Return the (x, y) coordinate for the center point of the cell that contains the specified text.  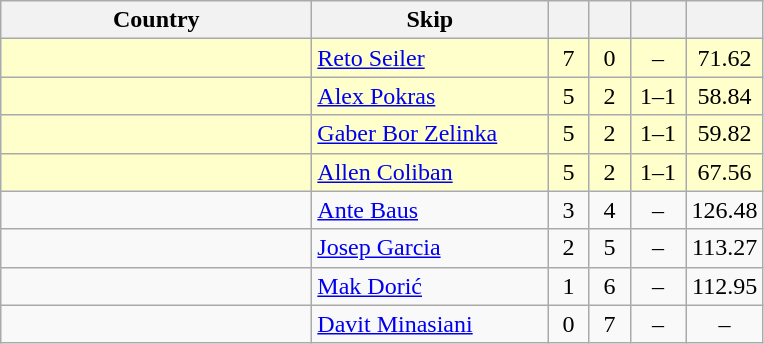
Skip (430, 20)
126.48 (724, 210)
Mak Dorić (430, 286)
112.95 (724, 286)
Reto Seiler (430, 58)
58.84 (724, 96)
Ante Baus (430, 210)
67.56 (724, 172)
71.62 (724, 58)
Alex Pokras (430, 96)
59.82 (724, 134)
Gaber Bor Zelinka (430, 134)
6 (610, 286)
3 (568, 210)
Josep Garcia (430, 248)
Country (156, 20)
1 (568, 286)
Davit Minasiani (430, 324)
113.27 (724, 248)
Allen Coliban (430, 172)
4 (610, 210)
